Provide the [X, Y] coordinate of the cell's center where the given text is located.  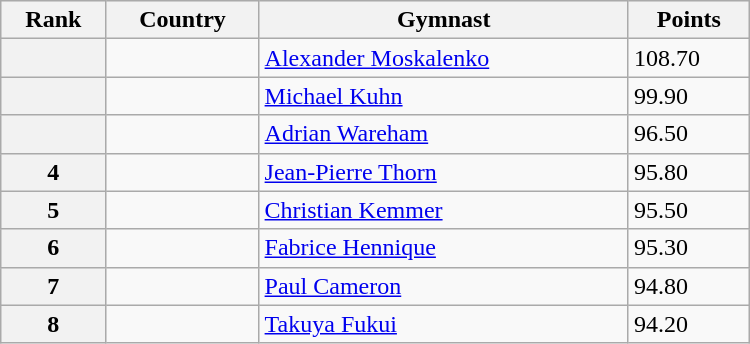
Gymnast [444, 20]
Jean-Pierre Thorn [444, 172]
94.80 [688, 286]
Michael Kuhn [444, 96]
Takuya Fukui [444, 324]
Rank [54, 20]
Alexander Moskalenko [444, 58]
Christian Kemmer [444, 210]
Adrian Wareham [444, 134]
8 [54, 324]
95.30 [688, 248]
Country [182, 20]
96.50 [688, 134]
7 [54, 286]
4 [54, 172]
6 [54, 248]
Fabrice Hennique [444, 248]
95.80 [688, 172]
Points [688, 20]
5 [54, 210]
108.70 [688, 58]
95.50 [688, 210]
Paul Cameron [444, 286]
94.20 [688, 324]
99.90 [688, 96]
